Detect which cell encompasses the target text, then output its [X, Y] center coordinate. 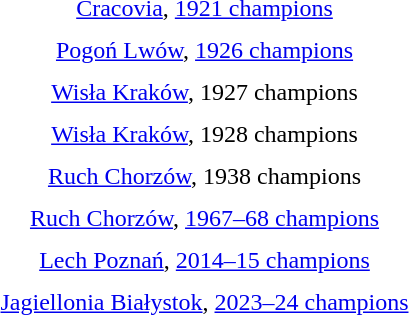
Ruch Chorzów, 1967–68 champions [205, 218]
Lech Poznań, 2014–15 champions [205, 260]
Ruch Chorzów, 1938 champions [205, 176]
Wisła Kraków, 1928 champions [205, 134]
Wisła Kraków, 1927 champions [205, 92]
Pogoń Lwów, 1926 champions [205, 50]
